Capture the cell that displays the provided text and extract its [x, y] central coordinate. 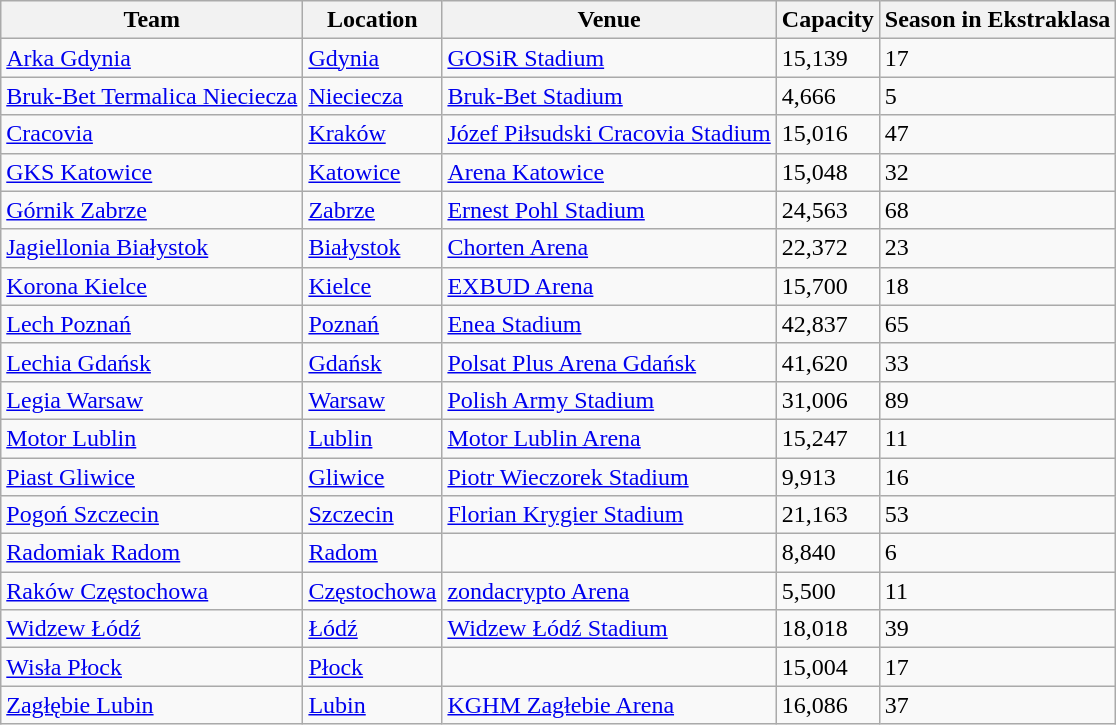
Bruk-Bet Stadium [609, 96]
Piotr Wieczorek Stadium [609, 477]
GOSiR Stadium [609, 58]
Józef Piłsudski Cracovia Stadium [609, 134]
Florian Krygier Stadium [609, 515]
4,666 [828, 96]
32 [997, 172]
EXBUD Arena [609, 286]
89 [997, 400]
Team [152, 20]
Łódź [372, 629]
Korona Kielce [152, 286]
21,163 [828, 515]
Górnik Zabrze [152, 210]
Cracovia [152, 134]
41,620 [828, 362]
15,016 [828, 134]
Szczecin [372, 515]
Capacity [828, 20]
Season in Ekstraklasa [997, 20]
Bruk-Bet Termalica Nieciecza [152, 96]
KGHM Zagłebie Arena [609, 705]
Gdynia [372, 58]
Polsat Plus Arena Gdańsk [609, 362]
Kraków [372, 134]
9,913 [828, 477]
Zabrze [372, 210]
5,500 [828, 591]
Częstochowa [372, 591]
Piast Gliwice [152, 477]
37 [997, 705]
Motor Lublin [152, 438]
Polish Army Stadium [609, 400]
Lublin [372, 438]
22,372 [828, 248]
Lech Poznań [152, 324]
Chorten Arena [609, 248]
Ernest Pohl Stadium [609, 210]
Białystok [372, 248]
Katowice [372, 172]
Warsaw [372, 400]
16,086 [828, 705]
42,837 [828, 324]
Poznań [372, 324]
15,004 [828, 667]
Motor Lublin Arena [609, 438]
53 [997, 515]
18,018 [828, 629]
47 [997, 134]
15,247 [828, 438]
15,139 [828, 58]
31,006 [828, 400]
39 [997, 629]
Legia Warsaw [152, 400]
15,700 [828, 286]
5 [997, 96]
Wisła Płock [152, 667]
Kielce [372, 286]
Raków Częstochowa [152, 591]
8,840 [828, 553]
Arena Katowice [609, 172]
16 [997, 477]
6 [997, 553]
Nieciecza [372, 96]
Pogoń Szczecin [152, 515]
Jagiellonia Białystok [152, 248]
68 [997, 210]
Radom [372, 553]
Widzew Łódź Stadium [609, 629]
Zagłębie Lubin [152, 705]
Lechia Gdańsk [152, 362]
Gdańsk [372, 362]
Widzew Łódź [152, 629]
Radomiak Radom [152, 553]
24,563 [828, 210]
33 [997, 362]
Arka Gdynia [152, 58]
Enea Stadium [609, 324]
zondacrypto Arena [609, 591]
18 [997, 286]
Location [372, 20]
Venue [609, 20]
Lubin [372, 705]
Płock [372, 667]
15,048 [828, 172]
Gliwice [372, 477]
65 [997, 324]
23 [997, 248]
GKS Katowice [152, 172]
